Identify which cell holds the provided text, then report its [X, Y] central coordinate. 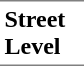
Street Level [42, 33]
